Provide the [X, Y] coordinate of the cell's center where the given text is located.  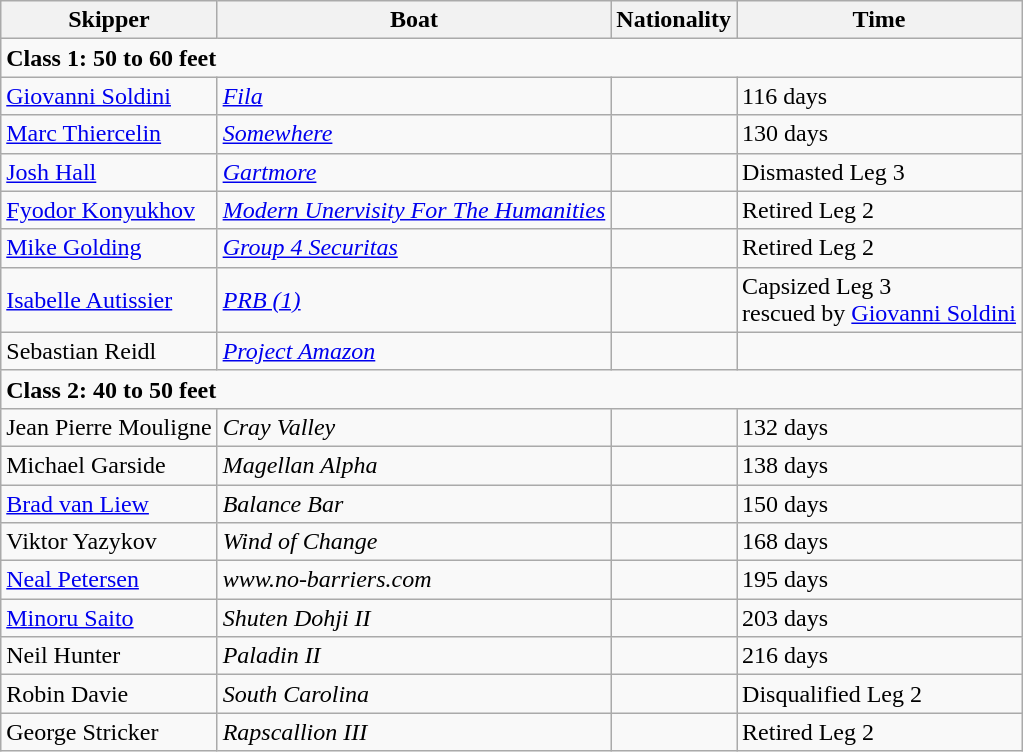
Michael Garside [109, 465]
Disqualified Leg 2 [880, 694]
Group 4 Securitas [414, 248]
Skipper [109, 20]
Viktor Yazykov [109, 542]
Josh Hall [109, 172]
South Carolina [414, 694]
Marc Thiercelin [109, 134]
Jean Pierre Mouligne [109, 427]
Capsized Leg 3 rescued by Giovanni Soldini [880, 300]
195 days [880, 580]
Robin Davie [109, 694]
Minoru Saito [109, 618]
Rapscallion III [414, 732]
Neal Petersen [109, 580]
Boat [414, 20]
Balance Bar [414, 503]
Time [880, 20]
Gartmore [414, 172]
116 days [880, 96]
168 days [880, 542]
Fyodor Konyukhov [109, 210]
George Stricker [109, 732]
Sebastian Reidl [109, 351]
Wind of Change [414, 542]
Fila [414, 96]
PRB (1) [414, 300]
www.no-barriers.com [414, 580]
203 days [880, 618]
Paladin II [414, 656]
Isabelle Autissier [109, 300]
Somewhere [414, 134]
Shuten Dohji II [414, 618]
Project Amazon [414, 351]
Mike Golding [109, 248]
130 days [880, 134]
Neil Hunter [109, 656]
132 days [880, 427]
Nationality [674, 20]
Giovanni Soldini [109, 96]
Modern Unervisity For The Humanities [414, 210]
Magellan Alpha [414, 465]
Dismasted Leg 3 [880, 172]
Brad van Liew [109, 503]
Class 2: 40 to 50 feet [512, 389]
138 days [880, 465]
216 days [880, 656]
Cray Valley [414, 427]
Class 1: 50 to 60 feet [512, 58]
150 days [880, 503]
